From the cell containing the given text, extract its center point as (x, y) coordinate. 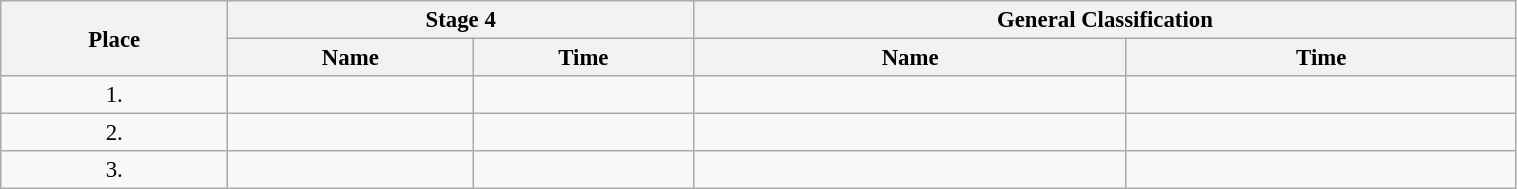
Stage 4 (461, 20)
General Classification (1105, 20)
1. (114, 95)
Place (114, 38)
2. (114, 133)
3. (114, 170)
